Capture the cell that displays the provided text and extract its [x, y] central coordinate. 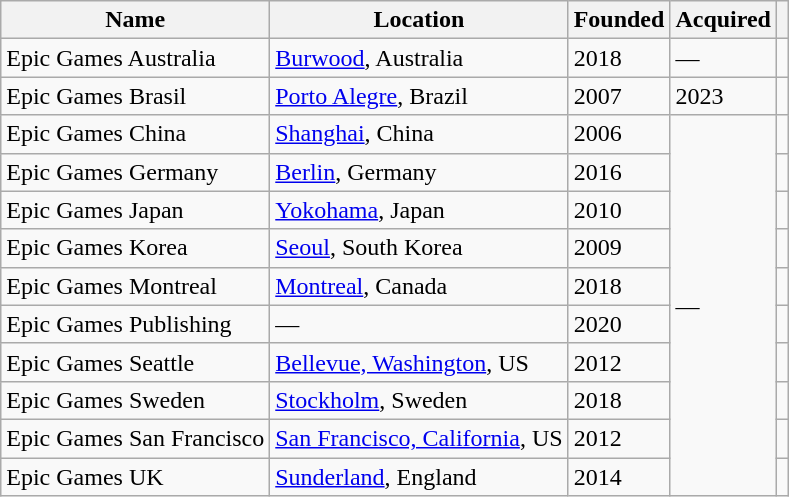
2009 [619, 248]
Epic Games Seattle [136, 362]
Berlin, Germany [419, 172]
Name [136, 20]
Porto Alegre, Brazil [419, 96]
Shanghai, China [419, 134]
Epic Games China [136, 134]
Epic Games San Francisco [136, 438]
Bellevue, Washington, US [419, 362]
2007 [619, 96]
Epic Games Publishing [136, 324]
2006 [619, 134]
Epic Games Germany [136, 172]
2014 [619, 477]
Seoul, South Korea [419, 248]
San Francisco, California, US [419, 438]
Epic Games Australia [136, 58]
2016 [619, 172]
Epic Games UK [136, 477]
Founded [619, 20]
2023 [724, 96]
Burwood, Australia [419, 58]
2010 [619, 210]
Stockholm, Sweden [419, 400]
Epic Games Brasil [136, 96]
Epic Games Japan [136, 210]
Acquired [724, 20]
Montreal, Canada [419, 286]
Yokohama, Japan [419, 210]
Location [419, 20]
2020 [619, 324]
Epic Games Sweden [136, 400]
Sunderland, England [419, 477]
Epic Games Korea [136, 248]
Epic Games Montreal [136, 286]
